Find where the given text appears and provide that cell's center as (x, y) coordinate. 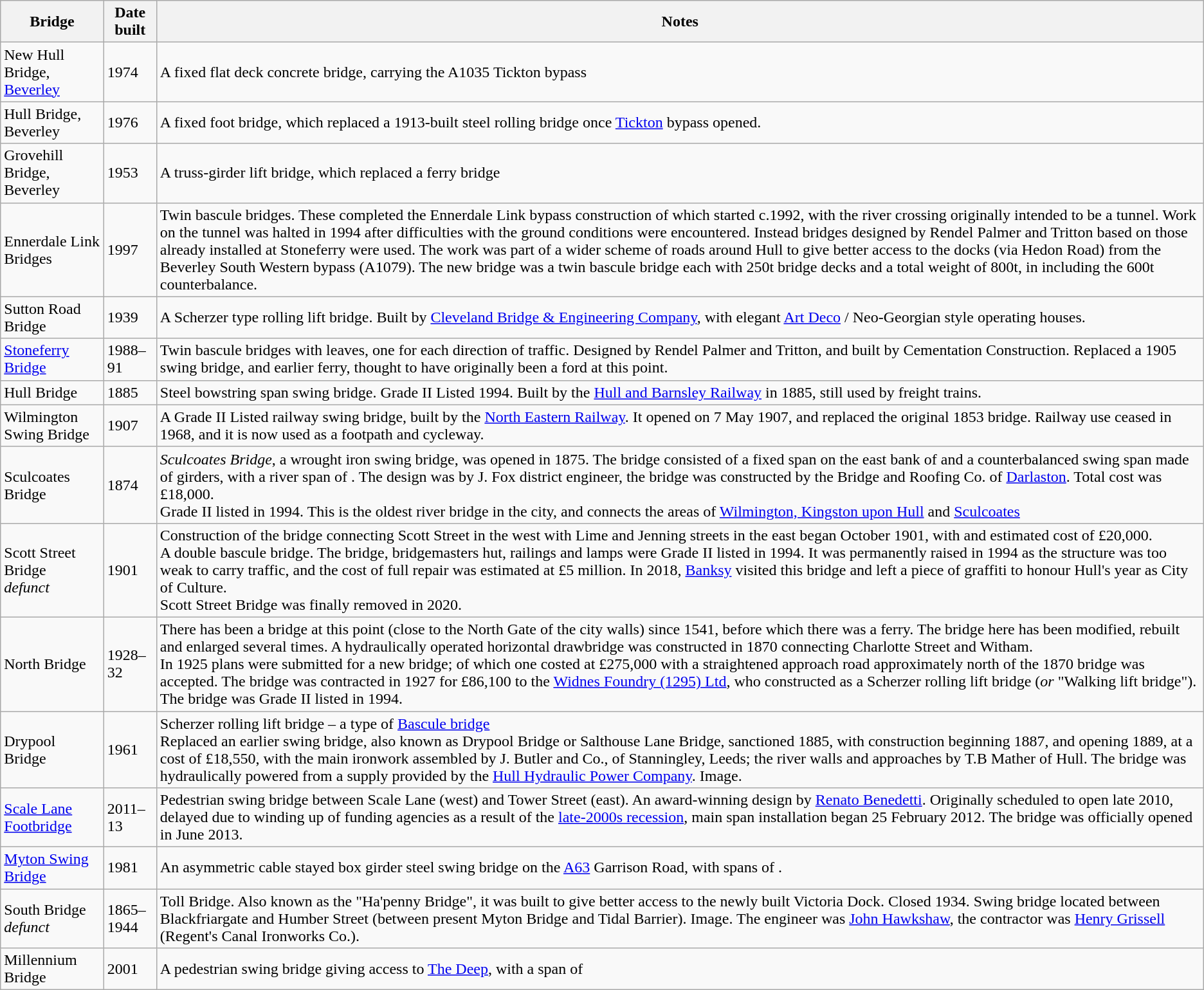
2011–13 (130, 818)
Bridge (52, 22)
A Scherzer type rolling lift bridge. Built by Cleveland Bridge & Engineering Company, with elegant Art Deco / Neo-Georgian style operating houses. (680, 318)
Scale Lane Footbridge (52, 818)
1981 (130, 868)
A fixed foot bridge, which replaced a 1913-built steel rolling bridge once Tickton bypass opened. (680, 122)
Ennerdale Link Bridges (52, 250)
1907 (130, 426)
Drypool Bridge (52, 750)
Millennium Bridge (52, 969)
A fixed flat deck concrete bridge, carrying the A1035 Tickton bypass (680, 72)
Hull Bridge (52, 392)
Myton Swing Bridge (52, 868)
Steel bowstring span swing bridge. Grade II Listed 1994. Built by the Hull and Barnsley Railway in 1885, still used by freight trains. (680, 392)
South Bridgedefunct (52, 919)
1928–32 (130, 664)
1953 (130, 173)
Wilmington Swing Bridge (52, 426)
1997 (130, 250)
Sculcoates Bridge (52, 485)
1961 (130, 750)
Notes (680, 22)
1976 (130, 122)
Grovehill Bridge, Beverley (52, 173)
1865–1944 (130, 919)
Scott Street Bridgedefunct (52, 570)
1988–91 (130, 359)
New Hull Bridge, Beverley (52, 72)
2001 (130, 969)
1939 (130, 318)
Date built (130, 22)
1885 (130, 392)
North Bridge (52, 664)
Stoneferry Bridge (52, 359)
1974 (130, 72)
1874 (130, 485)
A pedestrian swing bridge giving access to The Deep, with a span of (680, 969)
Sutton Road Bridge (52, 318)
1901 (130, 570)
A truss-girder lift bridge, which replaced a ferry bridge (680, 173)
An asymmetric cable stayed box girder steel swing bridge on the A63 Garrison Road, with spans of . (680, 868)
Hull Bridge, Beverley (52, 122)
